Determine the (x, y) coordinate at the center of the cell enclosing the given text.  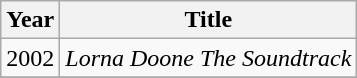
Lorna Doone The Soundtrack (208, 58)
Title (208, 20)
2002 (30, 58)
Year (30, 20)
